Provide the [X, Y] coordinate of the cell's center where the given text is located.  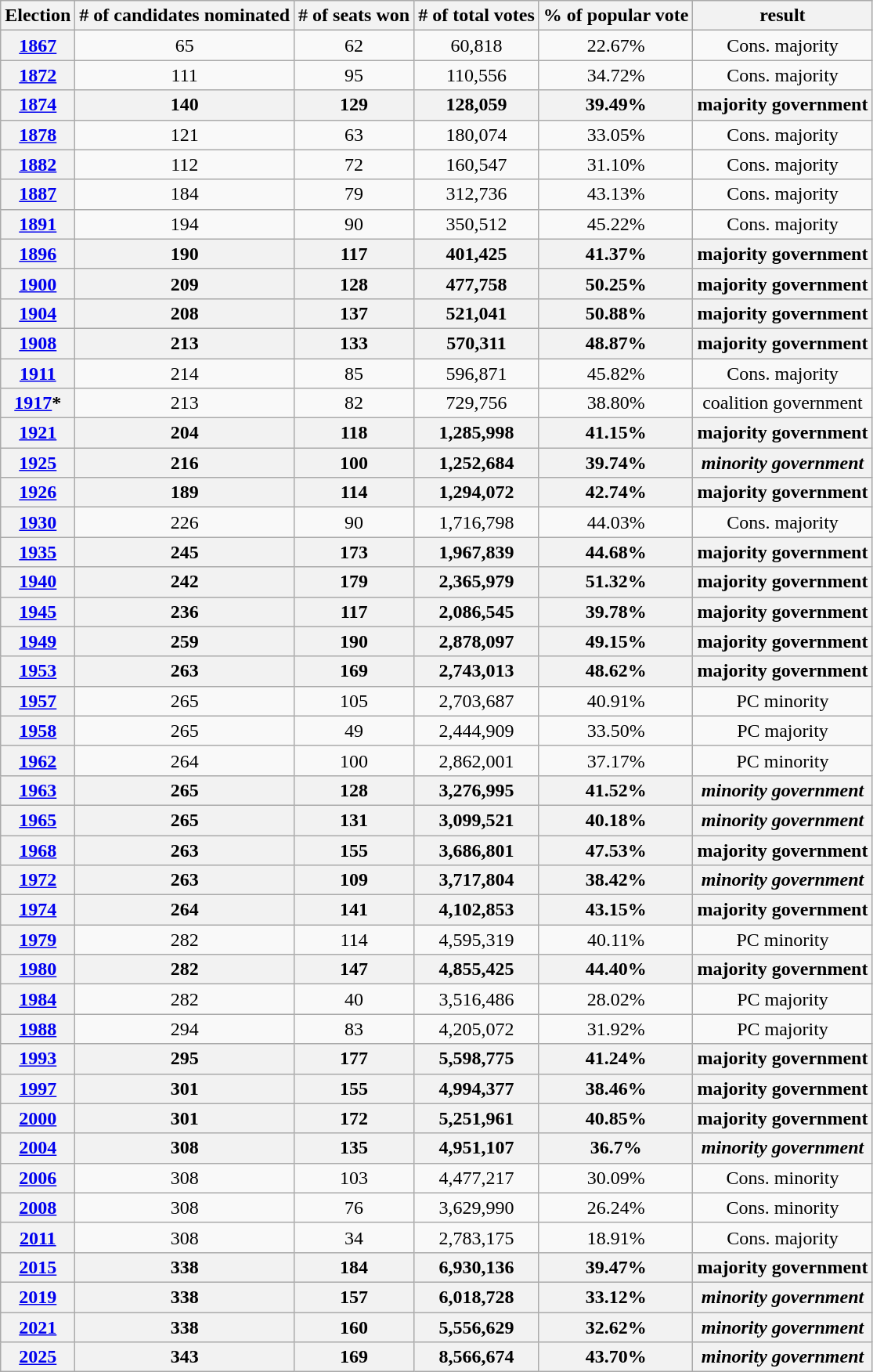
2,743,013 [477, 671]
2008 [38, 1208]
141 [354, 910]
40.11% [615, 940]
% of popular vote [615, 16]
3,686,801 [477, 850]
95 [354, 75]
49 [354, 731]
44.68% [615, 552]
1957 [38, 701]
63 [354, 135]
36.7% [615, 1148]
1972 [38, 880]
34.72% [615, 75]
1953 [38, 671]
1908 [38, 343]
1988 [38, 1029]
208 [185, 313]
1984 [38, 999]
2,365,979 [477, 582]
2021 [38, 1327]
40.85% [615, 1118]
22.67% [615, 45]
44.03% [615, 522]
37.17% [615, 760]
# of seats won [354, 16]
177 [354, 1059]
39.78% [615, 612]
1974 [38, 910]
45.22% [615, 224]
131 [354, 820]
50.25% [615, 283]
39.47% [615, 1267]
1896 [38, 254]
109 [354, 880]
1979 [38, 940]
85 [354, 374]
1921 [38, 433]
2000 [38, 1118]
30.09% [615, 1178]
209 [185, 283]
294 [185, 1029]
28.02% [615, 999]
226 [185, 522]
2,862,001 [477, 760]
38.46% [615, 1089]
39.49% [615, 105]
1911 [38, 374]
33.12% [615, 1297]
34 [354, 1237]
2015 [38, 1267]
1965 [38, 820]
5,598,775 [477, 1059]
2019 [38, 1297]
48.87% [615, 343]
129 [354, 105]
39.74% [615, 463]
4,477,217 [477, 1178]
1945 [38, 612]
1904 [38, 313]
160 [354, 1327]
# of total votes [477, 16]
38.42% [615, 880]
32.62% [615, 1327]
3,717,804 [477, 880]
43.15% [615, 910]
65 [185, 45]
1949 [38, 641]
179 [354, 582]
Election [38, 16]
2,086,545 [477, 612]
3,099,521 [477, 820]
60,818 [477, 45]
128,059 [477, 105]
31.92% [615, 1029]
570,311 [477, 343]
1940 [38, 582]
40.18% [615, 820]
4,102,853 [477, 910]
41.24% [615, 1059]
1926 [38, 493]
343 [185, 1357]
31.10% [615, 164]
2,703,687 [477, 701]
43.70% [615, 1357]
33.50% [615, 731]
521,041 [477, 313]
189 [185, 493]
729,756 [477, 403]
1900 [38, 283]
4,855,425 [477, 969]
1968 [38, 850]
2,444,909 [477, 731]
1962 [38, 760]
401,425 [477, 254]
51.32% [615, 582]
1882 [38, 164]
5,556,629 [477, 1327]
216 [185, 463]
1958 [38, 731]
160,547 [477, 164]
147 [354, 969]
172 [354, 1118]
1917* [38, 403]
112 [185, 164]
118 [354, 433]
135 [354, 1148]
236 [185, 612]
43.13% [615, 194]
1,252,684 [477, 463]
1867 [38, 45]
83 [354, 1029]
477,758 [477, 283]
1925 [38, 463]
242 [185, 582]
2004 [38, 1148]
2011 [38, 1237]
# of candidates nominated [185, 16]
6,018,728 [477, 1297]
194 [185, 224]
38.80% [615, 403]
2025 [38, 1357]
1872 [38, 75]
72 [354, 164]
214 [185, 374]
350,512 [477, 224]
105 [354, 701]
1874 [38, 105]
1,716,798 [477, 522]
4,205,072 [477, 1029]
8,566,674 [477, 1357]
3,276,995 [477, 790]
1,285,998 [477, 433]
4,994,377 [477, 1089]
40.91% [615, 701]
76 [354, 1208]
40 [354, 999]
173 [354, 552]
1891 [38, 224]
3,629,990 [477, 1208]
48.62% [615, 671]
42.74% [615, 493]
137 [354, 313]
140 [185, 105]
41.15% [615, 433]
82 [354, 403]
5,251,961 [477, 1118]
245 [185, 552]
41.37% [615, 254]
1887 [38, 194]
1930 [38, 522]
6,930,136 [477, 1267]
coalition government [783, 403]
26.24% [615, 1208]
596,871 [477, 374]
4,951,107 [477, 1148]
1997 [38, 1089]
49.15% [615, 641]
1,294,072 [477, 493]
41.52% [615, 790]
103 [354, 1178]
295 [185, 1059]
259 [185, 641]
204 [185, 433]
1878 [38, 135]
2,878,097 [477, 641]
79 [354, 194]
2,783,175 [477, 1237]
45.82% [615, 374]
121 [185, 135]
180,074 [477, 135]
2006 [38, 1178]
1935 [38, 552]
110,556 [477, 75]
4,595,319 [477, 940]
111 [185, 75]
44.40% [615, 969]
1963 [38, 790]
3,516,486 [477, 999]
result [783, 16]
1,967,839 [477, 552]
47.53% [615, 850]
157 [354, 1297]
312,736 [477, 194]
33.05% [615, 135]
50.88% [615, 313]
62 [354, 45]
1993 [38, 1059]
133 [354, 343]
18.91% [615, 1237]
1980 [38, 969]
